Capture the cell that displays the provided text and extract its [x, y] central coordinate. 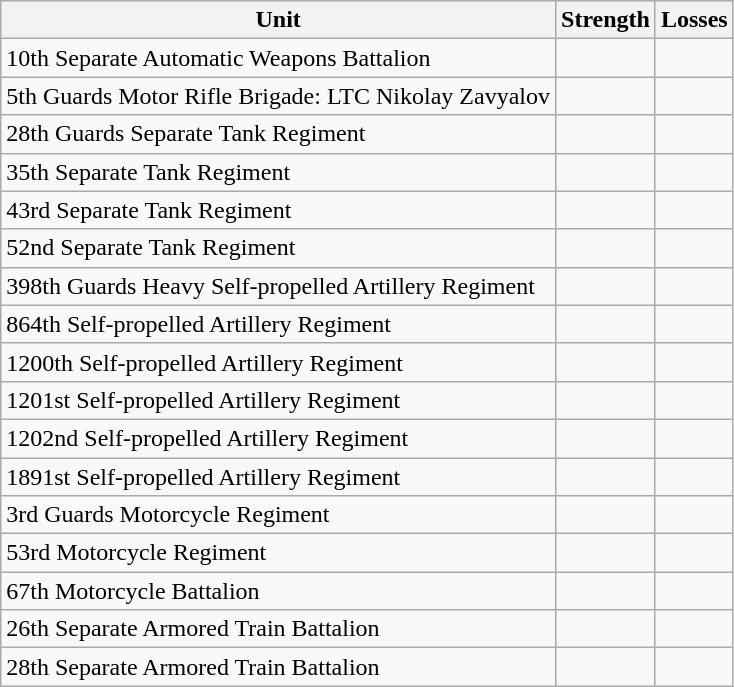
26th Separate Armored Train Battalion [278, 629]
53rd Motorcycle Regiment [278, 553]
52nd Separate Tank Regiment [278, 248]
10th Separate Automatic Weapons Battalion [278, 58]
3rd Guards Motorcycle Regiment [278, 515]
28th Guards Separate Tank Regiment [278, 134]
28th Separate Armored Train Battalion [278, 667]
1201st Self-propelled Artillery Regiment [278, 400]
Strength [606, 20]
67th Motorcycle Battalion [278, 591]
Unit [278, 20]
1202nd Self-propelled Artillery Regiment [278, 438]
864th Self-propelled Artillery Regiment [278, 324]
1891st Self-propelled Artillery Regiment [278, 477]
43rd Separate Tank Regiment [278, 210]
35th Separate Tank Regiment [278, 172]
5th Guards Motor Rifle Brigade: LTC Nikolay Zavyalov [278, 96]
Losses [694, 20]
1200th Self-propelled Artillery Regiment [278, 362]
398th Guards Heavy Self-propelled Artillery Regiment [278, 286]
